Locate the cell with the specified text and output its [X, Y] center coordinate. 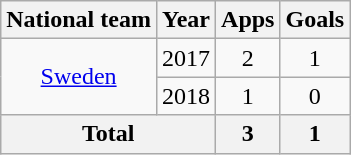
0 [315, 96]
3 [248, 134]
2017 [186, 58]
Apps [248, 20]
Sweden [79, 77]
2 [248, 58]
Year [186, 20]
National team [79, 20]
Total [108, 134]
2018 [186, 96]
Goals [315, 20]
